Detect which cell encompasses the target text, then output its [X, Y] center coordinate. 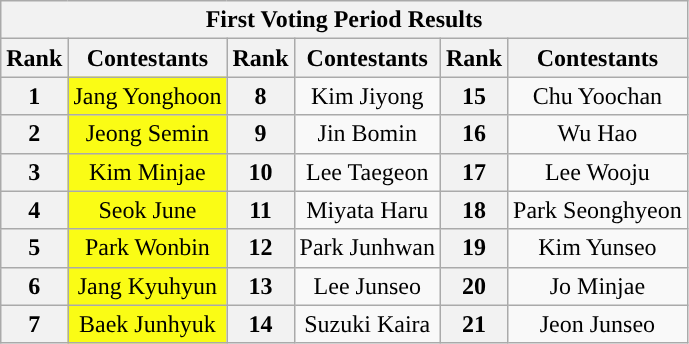
Chu Yoochan [598, 96]
Kim Jiyong [367, 96]
14 [260, 324]
9 [260, 134]
2 [34, 134]
1 [34, 96]
7 [34, 324]
Miyata Haru [367, 210]
Jeong Semin [148, 134]
6 [34, 286]
12 [260, 248]
Jeon Junseo [598, 324]
Park Junhwan [367, 248]
17 [474, 172]
Jang Kyuhyun [148, 286]
Suzuki Kaira [367, 324]
Wu Hao [598, 134]
4 [34, 210]
13 [260, 286]
18 [474, 210]
Kim Yunseo [598, 248]
3 [34, 172]
Seok June [148, 210]
20 [474, 286]
21 [474, 324]
Lee Wooju [598, 172]
Park Seonghyeon [598, 210]
10 [260, 172]
First Voting Period Results [344, 20]
5 [34, 248]
Lee Junseo [367, 286]
Kim Minjae [148, 172]
15 [474, 96]
19 [474, 248]
11 [260, 210]
Park Wonbin [148, 248]
16 [474, 134]
Jang Yonghoon [148, 96]
Baek Junhyuk [148, 324]
Jin Bomin [367, 134]
8 [260, 96]
Jo Minjae [598, 286]
Lee Taegeon [367, 172]
